Identify which cell holds the provided text, then report its (x, y) central coordinate. 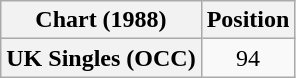
Chart (1988) (101, 20)
94 (248, 58)
Position (248, 20)
UK Singles (OCC) (101, 58)
